Identify which cell holds the provided text, then report its (X, Y) central coordinate. 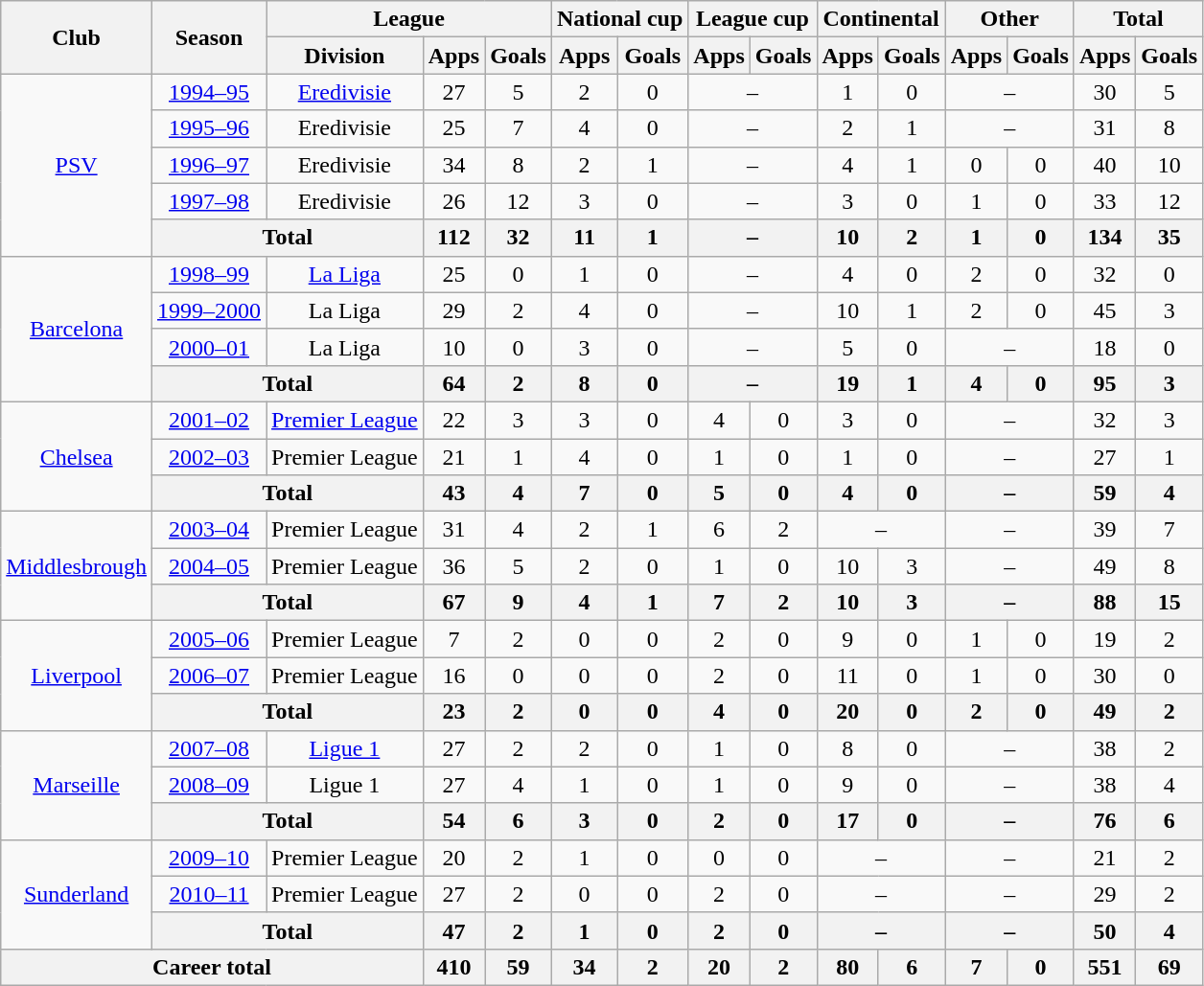
Continental (881, 19)
Middlesbrough (77, 566)
2009–10 (209, 858)
2004–05 (209, 566)
23 (453, 712)
Other (1009, 19)
112 (453, 238)
PSV (77, 165)
Liverpool (77, 676)
Sunderland (77, 894)
22 (453, 420)
69 (1169, 967)
Season (209, 37)
26 (453, 201)
2003–04 (209, 530)
1998–99 (209, 274)
Club (77, 37)
1999–2000 (209, 310)
2001–02 (209, 420)
Barcelona (77, 329)
2000–01 (209, 347)
2010–11 (209, 894)
2007–08 (209, 748)
16 (453, 676)
134 (1104, 238)
47 (453, 930)
15 (1169, 603)
45 (1104, 310)
33 (1104, 201)
National cup (619, 19)
67 (453, 603)
88 (1104, 603)
League cup (752, 19)
80 (847, 967)
39 (1104, 530)
95 (1104, 383)
1995–96 (209, 128)
35 (1169, 238)
40 (1104, 165)
54 (453, 821)
1997–98 (209, 201)
1996–97 (209, 165)
Career total (212, 967)
Division (345, 56)
18 (1104, 347)
2005–06 (209, 639)
2008–09 (209, 785)
50 (1104, 930)
Chelsea (77, 456)
551 (1104, 967)
2006–07 (209, 676)
League (409, 19)
76 (1104, 821)
17 (847, 821)
2002–03 (209, 457)
36 (453, 566)
43 (453, 493)
410 (453, 967)
64 (453, 383)
Marseille (77, 785)
1994–95 (209, 92)
